Capture the cell that displays the provided text and extract its [x, y] central coordinate. 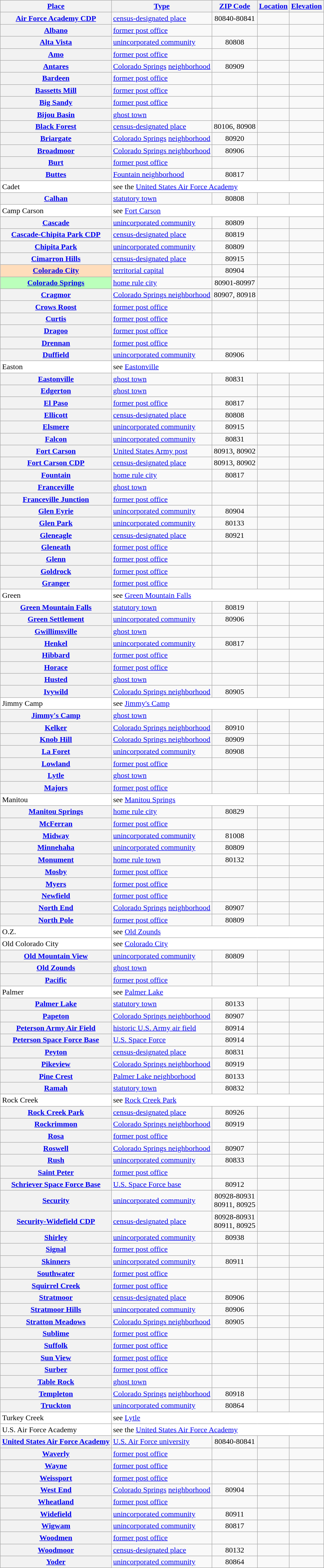
Type [162, 6]
see Manitou Springs [218, 800]
historic U.S. Army air field [162, 1028]
Gleneath [56, 547]
Manitou [56, 800]
Peyton [56, 1052]
80106, 80908 [235, 126]
Palmer Lake neighborhood [162, 1076]
Air Force Academy CDP [56, 18]
Old Zounds [56, 968]
Pacific [56, 980]
Granger [56, 583]
Manitou Springs [56, 812]
Buttes [56, 175]
Turkey Creek [56, 1418]
Bassetts Mill [56, 90]
Suffolk [56, 1346]
Roswell [56, 1148]
Palmer [56, 992]
Monument [56, 860]
U.S. Air Force university [162, 1442]
Glen Eyrie [56, 511]
Woodmoor [56, 1550]
Minnehaha [56, 848]
80912 [235, 1184]
Saint Peter [56, 1172]
see Green Mountain Falls [218, 595]
U.S. Air Force Academy [56, 1430]
80926 [235, 1112]
United States Army post [162, 451]
North Pole [56, 920]
Old Colorado City [56, 944]
Calhan [56, 199]
Big Sandy [56, 102]
Papeton [56, 1016]
territorial capital [162, 271]
U.S. Space Force [162, 1040]
North End [56, 908]
see Palmer Lake [218, 992]
Bardeen [56, 78]
Cimarron Hills [56, 259]
Mosby [56, 872]
80920 [235, 138]
Curtis [56, 319]
Colorado Springs [56, 283]
Jimmy Camp [56, 703]
Antares [56, 66]
80908 [235, 752]
ZIP Code [235, 6]
see Lytle [218, 1418]
Rockrimmon [56, 1124]
80921 [235, 535]
Hibbard [56, 655]
McFerran [56, 824]
Duffield [56, 355]
80832 [235, 1088]
81008 [235, 836]
Alta Vista [56, 42]
Ivywild [56, 691]
Knob Hill [56, 740]
Ramah [56, 1088]
Signal [56, 1249]
Stratmoor Hills [56, 1309]
Broadmoor [56, 151]
Camp Carson [56, 211]
see Rock Creek Park [218, 1100]
home rule town [162, 860]
Newfield [56, 896]
Burt [56, 163]
Templeton [56, 1394]
Falcon [56, 439]
Security [56, 1201]
Amo [56, 54]
Briargate [56, 138]
Rock Creek Park [56, 1112]
Cadet [56, 187]
Dragoo [56, 331]
Location [273, 6]
Woodmen [56, 1538]
80833 [235, 1160]
Southwater [56, 1273]
Edgerton [56, 391]
Elsmere [56, 427]
Drennan [56, 343]
80938 [235, 1237]
Horace [56, 667]
Security-Widefield CDP [56, 1221]
Fort Carson [56, 451]
Franceville Junction [56, 499]
Pine Crest [56, 1076]
Table Rock [56, 1382]
Franceville [56, 487]
Waverly [56, 1454]
Albano [56, 30]
see Colorado City [218, 944]
Chipita Park [56, 247]
Gwillimsville [56, 631]
Jimmy's Camp [56, 715]
Majors [56, 788]
Kelker [56, 727]
Cascade [56, 223]
see Eastonville [218, 367]
Midway [56, 836]
Green [56, 595]
Lowland [56, 764]
Sublime [56, 1334]
80829 [235, 812]
La Foret [56, 752]
Henkel [56, 643]
Wigwam [56, 1526]
Lytle [56, 776]
Elevation [306, 6]
Surber [56, 1370]
Truckton [56, 1406]
Old Mountain View [56, 956]
Eastonville [56, 379]
Peterson Space Force Base [56, 1040]
Goldrock [56, 571]
Glen Park [56, 523]
see Old Zounds [218, 932]
Palmer Lake [56, 1004]
see Jimmy's Camp [218, 703]
Fountain neighborhood [162, 175]
Glenn [56, 559]
Rosa [56, 1136]
O.Z. [56, 932]
Skinners [56, 1261]
El Paso [56, 403]
Cragmor [56, 295]
Fort Carson CDP [56, 463]
Pikeview [56, 1064]
Gleneagle [56, 535]
Ellicott [56, 415]
Stratmoor [56, 1297]
Schriever Space Force Base [56, 1184]
Wheatland [56, 1502]
Place [56, 6]
Green Settlement [56, 619]
80910 [235, 727]
Weissport [56, 1478]
West End [56, 1490]
Bijou Basin [56, 114]
Fountain [56, 475]
Peterson Army Air Field [56, 1028]
U.S. Space Force base [162, 1184]
Stratton Meadows [56, 1322]
80907, 80918 [235, 295]
Sun View [56, 1358]
80918 [235, 1394]
Colorado City [56, 271]
Crows Roost [56, 307]
Shirley [56, 1237]
Cascade-Chipita Park CDP [56, 235]
Rush [56, 1160]
Black Forest [56, 126]
Squirrel Creek [56, 1285]
Rock Creek [56, 1100]
Widefield [56, 1514]
Green Mountain Falls [56, 607]
Myers [56, 884]
80901-80997 [235, 283]
see Fort Carson [218, 211]
Yoder [56, 1562]
Husted [56, 679]
United States Air Force Academy [56, 1442]
Easton [56, 367]
Wayne [56, 1466]
